Scan for the cell matching the given text and deliver its [x, y] coordinate at center. 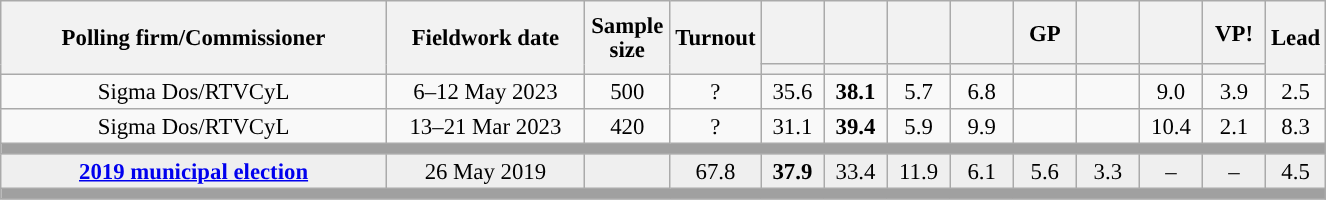
31.1 [792, 126]
Polling firm/Commissioner [194, 38]
11.9 [918, 172]
5.9 [918, 126]
9.9 [982, 126]
26 May 2019 [485, 172]
500 [627, 92]
13–21 Mar 2023 [485, 126]
35.6 [792, 92]
3.9 [1234, 92]
5.6 [1044, 172]
4.5 [1296, 172]
2.1 [1234, 126]
VP! [1234, 32]
33.4 [856, 172]
9.0 [1170, 92]
37.9 [792, 172]
2019 municipal election [194, 172]
6.8 [982, 92]
8.3 [1296, 126]
38.1 [856, 92]
6.1 [982, 172]
67.8 [716, 172]
3.3 [1108, 172]
6–12 May 2023 [485, 92]
420 [627, 126]
39.4 [856, 126]
Turnout [716, 38]
Fieldwork date [485, 38]
Lead [1296, 38]
5.7 [918, 92]
Sample size [627, 38]
2.5 [1296, 92]
10.4 [1170, 126]
GP [1044, 32]
